Provide the [X, Y] coordinate of the cell's center where the given text is located.  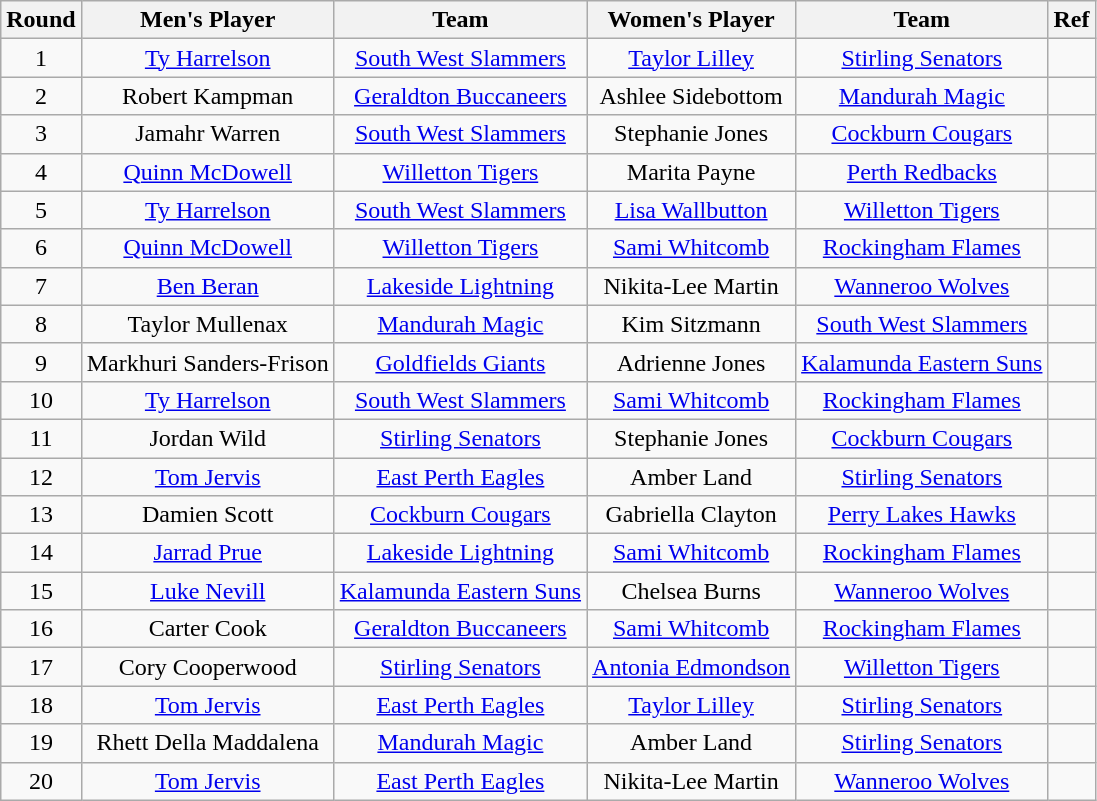
Carter Cook [208, 629]
Round [41, 20]
9 [41, 362]
Taylor Mullenax [208, 324]
Jarrad Prue [208, 553]
Robert Kampman [208, 96]
6 [41, 248]
Jordan Wild [208, 438]
Cory Cooperwood [208, 667]
Jamahr Warren [208, 134]
17 [41, 667]
Markhuri Sanders-Frison [208, 362]
Adrienne Jones [692, 362]
Goldfields Giants [460, 362]
20 [41, 781]
7 [41, 286]
Gabriella Clayton [692, 515]
13 [41, 515]
Women's Player [692, 20]
Perth Redbacks [922, 172]
18 [41, 705]
14 [41, 553]
Kim Sitzmann [692, 324]
Marita Payne [692, 172]
Men's Player [208, 20]
Ref [1072, 20]
2 [41, 96]
Chelsea Burns [692, 591]
Lisa Wallbutton [692, 210]
15 [41, 591]
5 [41, 210]
Perry Lakes Hawks [922, 515]
11 [41, 438]
1 [41, 58]
10 [41, 400]
12 [41, 477]
Antonia Edmondson [692, 667]
Luke Nevill [208, 591]
Ben Beran [208, 286]
Damien Scott [208, 515]
Rhett Della Maddalena [208, 743]
Ashlee Sidebottom [692, 96]
19 [41, 743]
4 [41, 172]
16 [41, 629]
8 [41, 324]
3 [41, 134]
